Identify which cell holds the provided text, then report its [x, y] central coordinate. 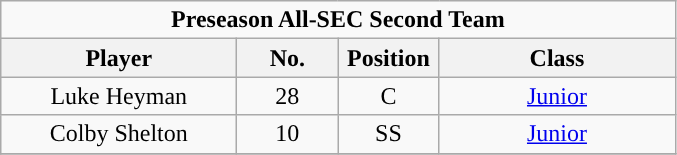
SS [388, 134]
28 [288, 96]
Colby Shelton [119, 134]
C [388, 96]
10 [288, 134]
Preseason All-SEC Second Team [338, 20]
Player [119, 58]
Position [388, 58]
Luke Heyman [119, 96]
Class [557, 58]
No. [288, 58]
